Output the [x, y] coordinate of the center of the cell containing the given text.  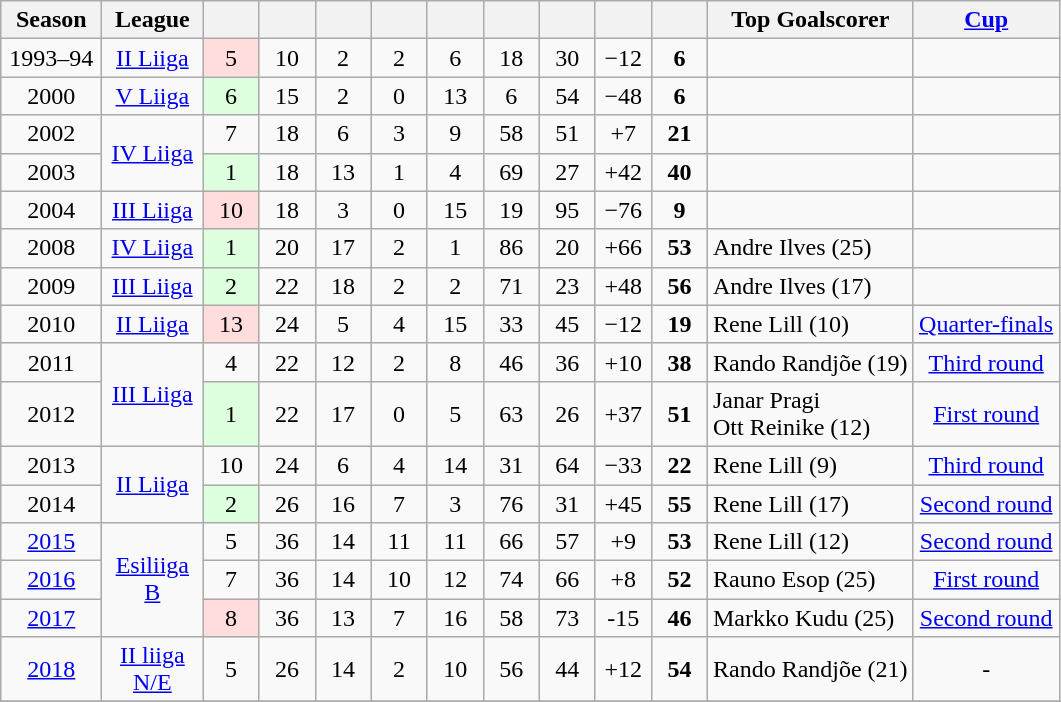
64 [567, 465]
League [152, 20]
69 [511, 172]
Quarter-finals [986, 324]
II liiga N/E [152, 670]
2011 [52, 362]
45 [567, 324]
+8 [623, 580]
+7 [623, 134]
−76 [623, 210]
Janar Pragi Ott Reinike (12) [810, 414]
Top Goalscorer [810, 20]
Rene Lill (9) [810, 465]
2000 [52, 96]
+37 [623, 414]
2002 [52, 134]
21 [679, 134]
38 [679, 362]
74 [511, 580]
44 [567, 670]
2014 [52, 503]
Esiliiga B [152, 580]
2015 [52, 542]
95 [567, 210]
Markko Kudu (25) [810, 618]
V Liiga [152, 96]
86 [511, 248]
+42 [623, 172]
-15 [623, 618]
73 [567, 618]
2003 [52, 172]
Andre Ilves (25) [810, 248]
- [986, 670]
+45 [623, 503]
+48 [623, 286]
+66 [623, 248]
−48 [623, 96]
52 [679, 580]
30 [567, 58]
Cup [986, 20]
2013 [52, 465]
Season [52, 20]
2018 [52, 670]
27 [567, 172]
+9 [623, 542]
2016 [52, 580]
Rene Lill (12) [810, 542]
40 [679, 172]
Rando Randjõe (21) [810, 670]
1993–94 [52, 58]
Rauno Esop (25) [810, 580]
2017 [52, 618]
57 [567, 542]
Rene Lill (17) [810, 503]
2009 [52, 286]
Andre Ilves (17) [810, 286]
55 [679, 503]
71 [511, 286]
2008 [52, 248]
Rando Randjõe (19) [810, 362]
76 [511, 503]
+12 [623, 670]
−33 [623, 465]
33 [511, 324]
2010 [52, 324]
63 [511, 414]
23 [567, 286]
2004 [52, 210]
+10 [623, 362]
Rene Lill (10) [810, 324]
2012 [52, 414]
